Capture the cell that displays the provided text and extract its [x, y] central coordinate. 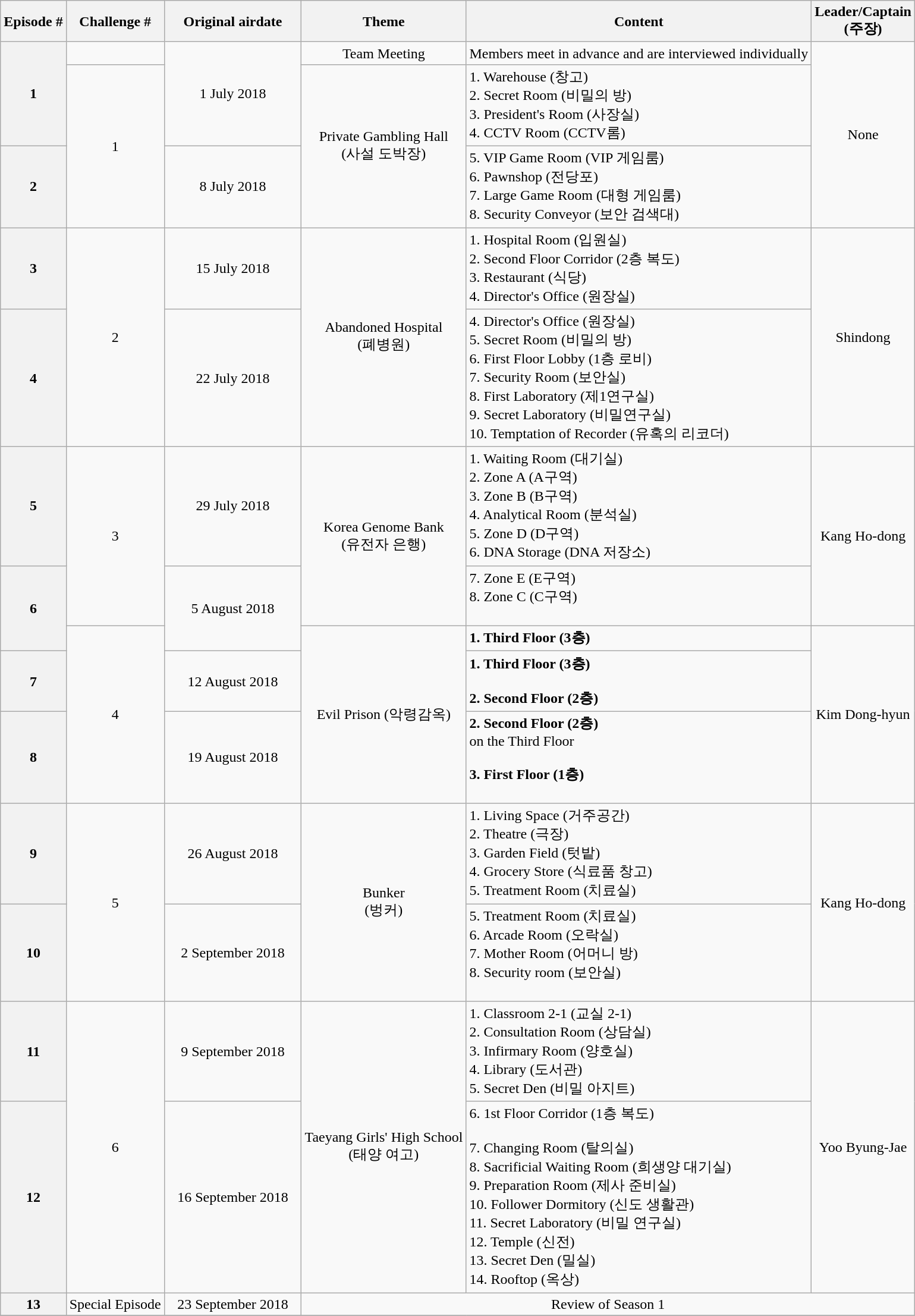
10 [33, 953]
12 August 2018 [233, 681]
Content [639, 21]
Abandoned Hospital(폐병원) [384, 337]
Team Meeting [384, 53]
12 [33, 1197]
1. Third Floor (3층)2. Second Floor (2층) [639, 681]
Kim Dong-hyun [863, 715]
5 August 2018 [233, 608]
23 September 2018 [233, 1304]
5. Treatment Room (치료실)6. Arcade Room (오락실)7. Mother Room (어머니 방)8. Security room (보안실) [639, 953]
15 July 2018 [233, 268]
16 September 2018 [233, 1197]
Challenge # [115, 21]
Members meet in advance and are interviewed individually [639, 53]
1. Hospital Room (입원실)2. Second Floor Corridor (2층 복도)3. Restaurant (식당)4. Director's Office (원장실) [639, 268]
Special Episode [115, 1304]
1. Warehouse (창고)2. Secret Room (비밀의 방)3. President's Room (사장실)4. CCTV Room (CCTV롬) [639, 105]
9 [33, 854]
2 September 2018 [233, 953]
5. VIP Game Room (VIP 게임룸)6. Pawnshop (전당포)7. Large Game Room (대형 게임룸)8. Security Conveyor (보안 검색대) [639, 187]
Evil Prison (악령감옥) [384, 715]
Yoo Byung-Jae [863, 1147]
2. Second Floor (2층) on the Third Floor3. First Floor (1층) [639, 758]
7 [33, 681]
1. Classroom 2-1 (교실 2-1)2. Consultation Room (상담실)3. Infirmary Room (양호실)4. Library (도서관)5. Secret Den (비밀 아지트) [639, 1051]
1. Living Space (거주공간)2. Theatre (극장)3. Garden Field (텃밭)4. Grocery Store (식료품 창고)5. Treatment Room (치료실) [639, 854]
Episode # [33, 21]
19 August 2018 [233, 758]
Taeyang Girls' High School(태양 여고) [384, 1147]
9 September 2018 [233, 1051]
Theme [384, 21]
1. Third Floor (3층) [639, 639]
Bunker(벙커) [384, 903]
Original airdate [233, 21]
Private Gambling Hall(사설 도박장) [384, 146]
Review of Season 1 [608, 1304]
22 July 2018 [233, 378]
29 July 2018 [233, 506]
13 [33, 1304]
11 [33, 1051]
8 [33, 758]
26 August 2018 [233, 854]
1 July 2018 [233, 94]
Leader/Captain(주장) [863, 21]
7. Zone E (E구역)8. Zone C (C구역) [639, 596]
None [863, 134]
Korea Genome Bank(유전자 은행) [384, 536]
8 July 2018 [233, 187]
Shindong [863, 337]
1. Waiting Room (대기실)2. Zone A (A구역)3. Zone B (B구역)4. Analytical Room (분석실)5. Zone D (D구역)6. DNA Storage (DNA 저장소) [639, 506]
